Search for the cell housing the specified text and yield its [X, Y] center coordinate. 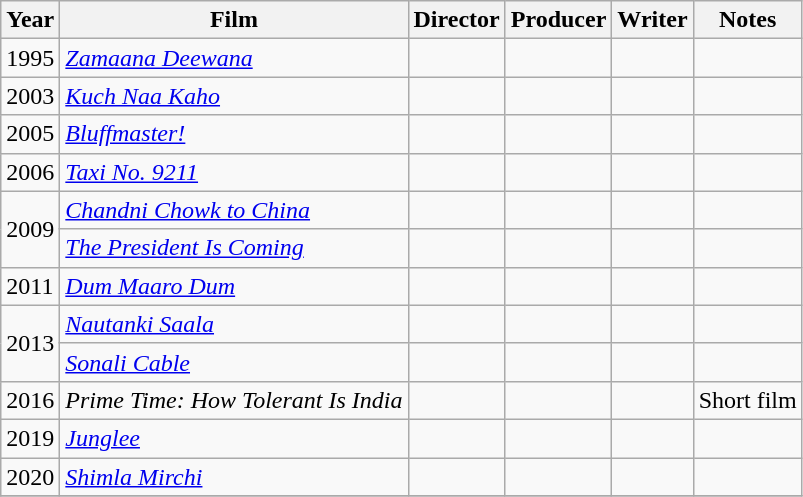
2019 [30, 438]
Bluffmaster! [234, 134]
2005 [30, 134]
2013 [30, 343]
2011 [30, 286]
Producer [558, 20]
2009 [30, 229]
Shimla Mirchi [234, 477]
Director [456, 20]
2016 [30, 400]
Chandni Chowk to China [234, 210]
Film [234, 20]
Year [30, 20]
Junglee [234, 438]
Taxi No. 9211 [234, 172]
Zamaana Deewana [234, 58]
2003 [30, 96]
Dum Maaro Dum [234, 286]
Prime Time: How Tolerant Is India [234, 400]
Sonali Cable [234, 362]
1995 [30, 58]
Short film [748, 400]
Kuch Naa Kaho [234, 96]
2006 [30, 172]
Writer [652, 20]
Nautanki Saala [234, 324]
The President Is Coming [234, 248]
2020 [30, 477]
Notes [748, 20]
